Provide the (x, y) coordinate of the cell's center where the given text is located.  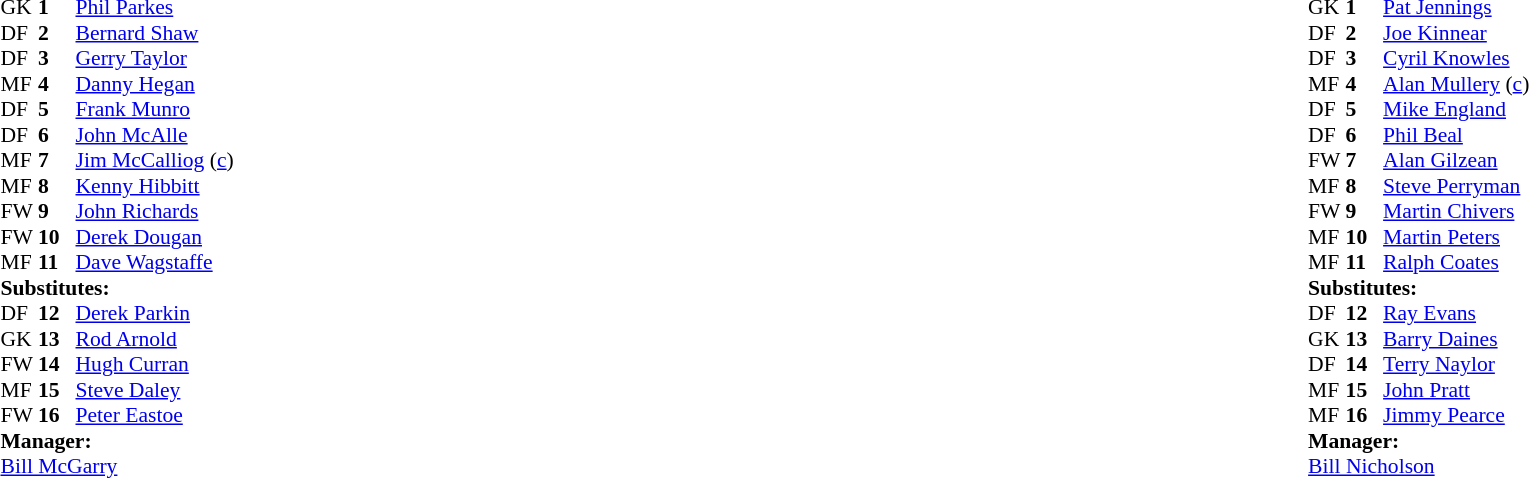
Bernard Shaw (155, 33)
Alan Gilzean (1456, 161)
Dave Wagstaffe (155, 263)
Peter Eastoe (155, 415)
Ralph Coates (1456, 263)
Steve Perryman (1456, 186)
John Richards (155, 211)
John McAlle (155, 135)
Danny Hegan (155, 84)
Martin Chivers (1456, 211)
Steve Daley (155, 390)
Derek Parkin (155, 313)
Joe Kinnear (1456, 33)
Gerry Taylor (155, 59)
John Pratt (1456, 390)
Frank Munro (155, 109)
Derek Dougan (155, 237)
Hugh Curran (155, 365)
Kenny Hibbitt (155, 186)
Ray Evans (1456, 313)
Alan Mullery (c) (1456, 84)
Martin Peters (1456, 237)
Mike England (1456, 109)
Rod Arnold (155, 339)
Barry Daines (1456, 339)
Cyril Knowles (1456, 59)
Phil Beal (1456, 135)
Terry Naylor (1456, 365)
Jim McCalliog (c) (155, 161)
Jimmy Pearce (1456, 415)
